Extract the [x, y] coordinate from the center of the cell holding the provided text.  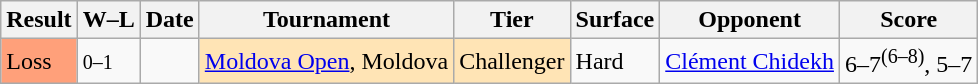
Loss [39, 62]
Score [908, 20]
Result [39, 20]
Moldova Open, Moldova [326, 62]
Challenger [512, 62]
Date [170, 20]
Tier [512, 20]
Surface [615, 20]
Tournament [326, 20]
Opponent [750, 20]
W–L [108, 20]
Clément Chidekh [750, 62]
6–7(6–8), 5–7 [908, 62]
0–1 [108, 62]
Hard [615, 62]
